From the cell containing the given text, extract its center point as (x, y) coordinate. 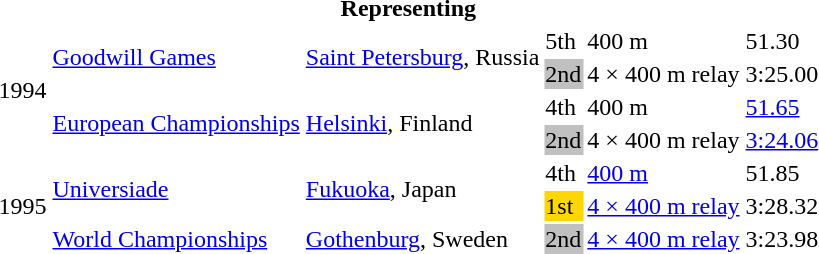
Saint Petersburg, Russia (422, 58)
5th (564, 41)
Goodwill Games (176, 58)
European Championships (176, 124)
World Championships (176, 239)
1st (564, 206)
Universiade (176, 190)
Helsinki, Finland (422, 124)
Gothenburg, Sweden (422, 239)
Fukuoka, Japan (422, 190)
